Locate the cell with the specified text and output its [x, y] center coordinate. 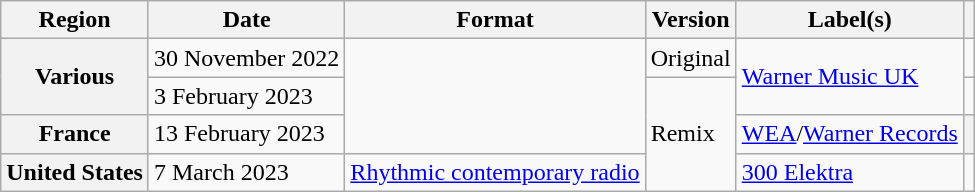
Format [495, 20]
Date [246, 20]
Original [690, 58]
Version [690, 20]
Rhythmic contemporary radio [495, 172]
United States [75, 172]
300 Elektra [850, 172]
Warner Music UK [850, 77]
France [75, 134]
WEA/Warner Records [850, 134]
30 November 2022 [246, 58]
13 February 2023 [246, 134]
Label(s) [850, 20]
3 February 2023 [246, 96]
7 March 2023 [246, 172]
Various [75, 77]
Region [75, 20]
Remix [690, 134]
